Capture the cell that displays the provided text and extract its (X, Y) central coordinate. 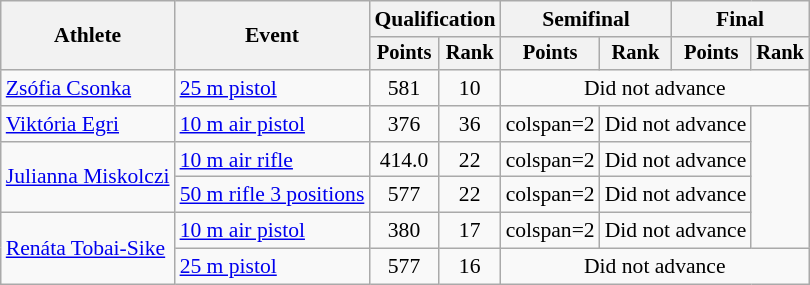
10 (470, 88)
Athlete (88, 36)
Final (740, 19)
Julianna Miskolczi (88, 178)
Viktória Egri (88, 124)
16 (470, 267)
Renáta Tobai-Sike (88, 248)
17 (470, 231)
380 (404, 231)
36 (470, 124)
Event (272, 36)
50 m rifle 3 positions (272, 195)
Zsófia Csonka (88, 88)
376 (404, 124)
Qualification (434, 19)
414.0 (404, 160)
Semifinal (586, 19)
581 (404, 88)
10 m air rifle (272, 160)
